For the text-containing cell, return its midpoint in [X, Y] coordinate format. 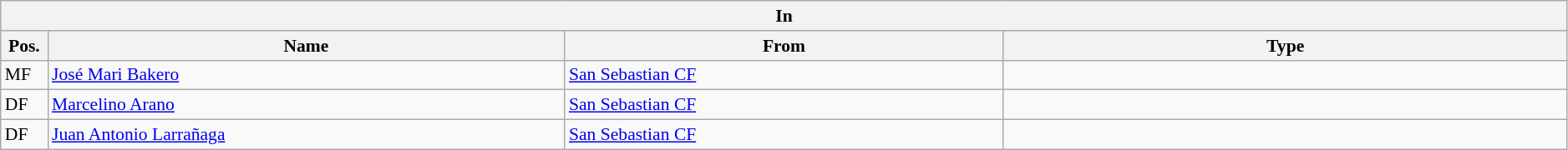
Name [306, 46]
MF [24, 75]
From [784, 46]
In [784, 16]
Type [1285, 46]
José Mari Bakero [306, 75]
Marcelino Arano [306, 105]
Pos. [24, 46]
Juan Antonio Larrañaga [306, 135]
